Scan for the cell matching the given text and deliver its [X, Y] coordinate at center. 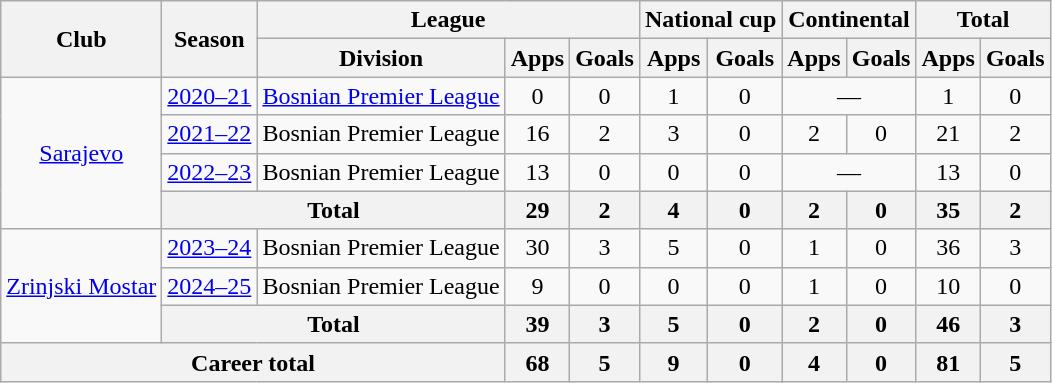
29 [537, 210]
Sarajevo [82, 153]
36 [948, 248]
21 [948, 134]
30 [537, 248]
Career total [253, 362]
National cup [710, 20]
Zrinjski Mostar [82, 286]
35 [948, 210]
2022–23 [210, 172]
2023–24 [210, 248]
68 [537, 362]
46 [948, 324]
2020–21 [210, 96]
Club [82, 39]
10 [948, 286]
Season [210, 39]
Division [381, 58]
2024–25 [210, 286]
16 [537, 134]
League [448, 20]
Continental [849, 20]
2021–22 [210, 134]
81 [948, 362]
39 [537, 324]
